Determine the [x, y] coordinate at the center of the cell enclosing the given text.  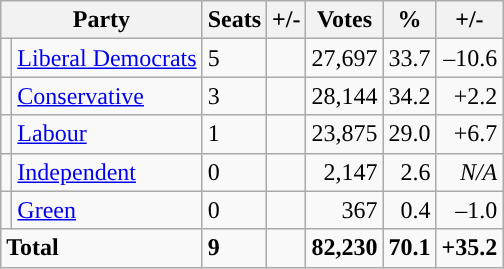
Liberal Democrats [107, 58]
–1.0 [470, 210]
28,144 [344, 96]
Total [102, 248]
Conservative [107, 96]
Party [102, 20]
–10.6 [470, 58]
0.4 [410, 210]
70.1 [410, 248]
Votes [344, 20]
2,147 [344, 172]
% [410, 20]
+35.2 [470, 248]
1 [234, 134]
Independent [107, 172]
+6.7 [470, 134]
Seats [234, 20]
27,697 [344, 58]
367 [344, 210]
3 [234, 96]
N/A [470, 172]
34.2 [410, 96]
29.0 [410, 134]
2.6 [410, 172]
5 [234, 58]
Labour [107, 134]
Green [107, 210]
9 [234, 248]
82,230 [344, 248]
+2.2 [470, 96]
23,875 [344, 134]
33.7 [410, 58]
